Return (x, y) of the center of cell containing provided text 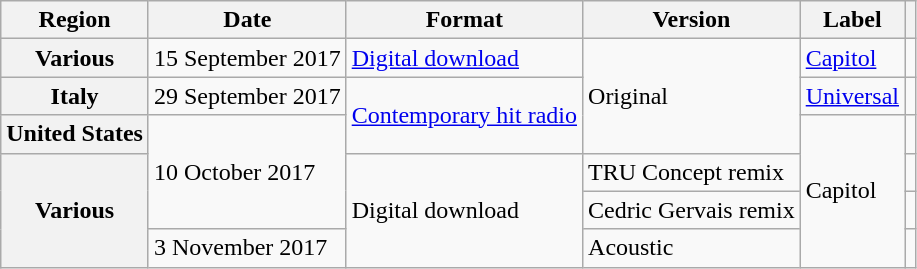
Cedric Gervais remix (692, 210)
3 November 2017 (247, 248)
Acoustic (692, 248)
Label (852, 20)
United States (75, 134)
Date (247, 20)
Original (692, 96)
Region (75, 20)
15 September 2017 (247, 58)
Universal (852, 96)
TRU Concept remix (692, 172)
Italy (75, 96)
Contemporary hit radio (464, 115)
Format (464, 20)
29 September 2017 (247, 96)
10 October 2017 (247, 172)
Version (692, 20)
